Identify which cell holds the provided text, then report its [X, Y] central coordinate. 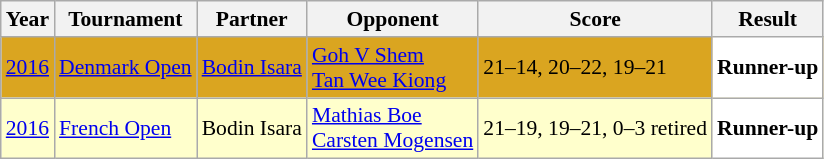
Tournament [126, 19]
Mathias Boe Carsten Mogensen [392, 128]
Denmark Open [126, 68]
Goh V Shem Tan Wee Kiong [392, 68]
Result [768, 19]
Opponent [392, 19]
Partner [252, 19]
21–19, 19–21, 0–3 retired [595, 128]
Score [595, 19]
Year [28, 19]
21–14, 20–22, 19–21 [595, 68]
French Open [126, 128]
